Return the [x, y] coordinate for the center point of the cell that contains the specified text.  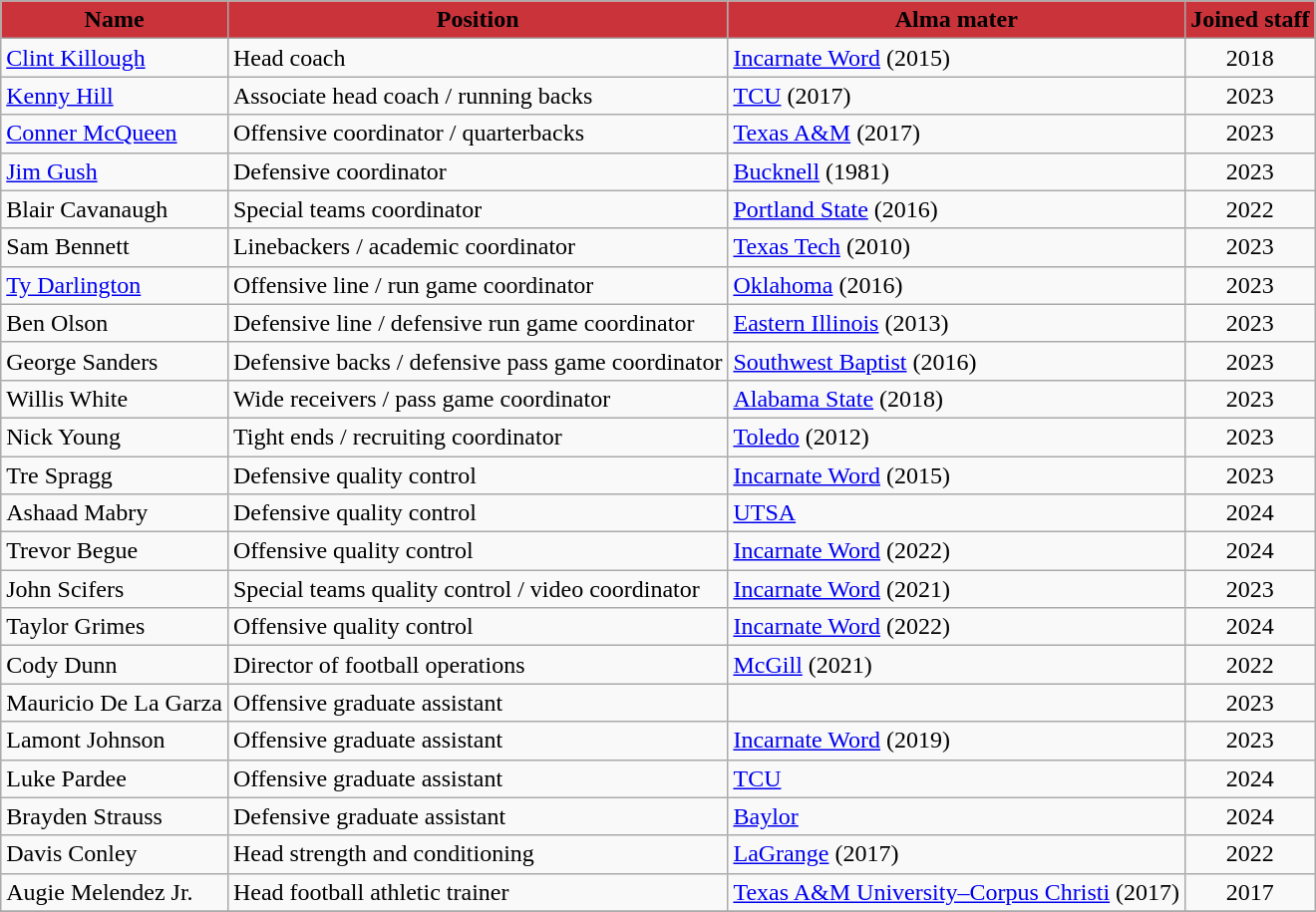
UTSA [957, 513]
Tight ends / recruiting coordinator [478, 437]
Cody Dunn [115, 665]
Clint Killough [115, 58]
Wide receivers / pass game coordinator [478, 399]
Defensive backs / defensive pass game coordinator [478, 361]
Alabama State (2018) [957, 399]
Offensive line / run game coordinator [478, 285]
Defensive coordinator [478, 171]
Incarnate Word (2019) [957, 741]
Special teams coordinator [478, 209]
Texas Tech (2010) [957, 247]
Eastern Illinois (2013) [957, 323]
Tre Spragg [115, 475]
Lamont Johnson [115, 741]
2017 [1250, 892]
Oklahoma (2016) [957, 285]
Bucknell (1981) [957, 171]
Texas A&M (2017) [957, 134]
Linebackers / academic coordinator [478, 247]
Defensive graduate assistant [478, 816]
Sam Bennett [115, 247]
TCU [957, 778]
Baylor [957, 816]
Special teams quality control / video coordinator [478, 589]
LaGrange (2017) [957, 854]
Luke Pardee [115, 778]
Associate head coach / running backs [478, 96]
Ben Olson [115, 323]
George Sanders [115, 361]
Southwest Baptist (2016) [957, 361]
Willis White [115, 399]
Brayden Strauss [115, 816]
Toledo (2012) [957, 437]
Alma mater [957, 20]
Davis Conley [115, 854]
TCU (2017) [957, 96]
Kenny Hill [115, 96]
Director of football operations [478, 665]
2018 [1250, 58]
Augie Melendez Jr. [115, 892]
Conner McQueen [115, 134]
Trevor Begue [115, 551]
Blair Cavanaugh [115, 209]
Joined staff [1250, 20]
Nick Young [115, 437]
Head football athletic trainer [478, 892]
Taylor Grimes [115, 627]
Portland State (2016) [957, 209]
McGill (2021) [957, 665]
Head coach [478, 58]
Mauricio De La Garza [115, 703]
Head strength and conditioning [478, 854]
Texas A&M University–Corpus Christi (2017) [957, 892]
Name [115, 20]
Jim Gush [115, 171]
Ashaad Mabry [115, 513]
Offensive coordinator / quarterbacks [478, 134]
Position [478, 20]
Incarnate Word (2021) [957, 589]
Defensive line / defensive run game coordinator [478, 323]
John Scifers [115, 589]
Ty Darlington [115, 285]
